Determine the (x, y) coordinate at the center of the cell enclosing the given text.  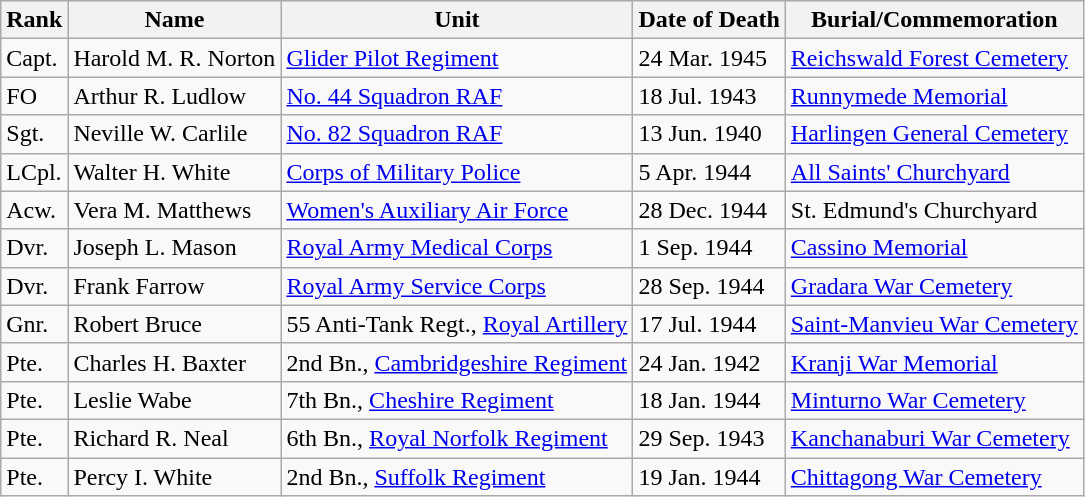
7th Bn., Cheshire Regiment (457, 400)
LCpl. (34, 172)
Robert Bruce (174, 324)
24 Mar. 1945 (709, 58)
Burial/Commemoration (934, 20)
2nd Bn., Cambridgeshire Regiment (457, 362)
Name (174, 20)
Saint-Manvieu War Cemetery (934, 324)
24 Jan. 1942 (709, 362)
No. 82 Squadron RAF (457, 134)
Capt. (34, 58)
Cassino Memorial (934, 248)
Joseph L. Mason (174, 248)
Runnymede Memorial (934, 96)
Kanchanaburi War Cemetery (934, 438)
17 Jul. 1944 (709, 324)
Glider Pilot Regiment (457, 58)
Charles H. Baxter (174, 362)
Minturno War Cemetery (934, 400)
29 Sep. 1943 (709, 438)
Kranji War Memorial (934, 362)
Royal Army Service Corps (457, 286)
28 Dec. 1944 (709, 210)
Walter H. White (174, 172)
6th Bn., Royal Norfolk Regiment (457, 438)
19 Jan. 1944 (709, 477)
FO (34, 96)
Rank (34, 20)
28 Sep. 1944 (709, 286)
Neville W. Carlile (174, 134)
All Saints' Churchyard (934, 172)
Date of Death (709, 20)
Chittagong War Cemetery (934, 477)
Unit (457, 20)
Gnr. (34, 324)
St. Edmund's Churchyard (934, 210)
Harold M. R. Norton (174, 58)
Percy I. White (174, 477)
Richard R. Neal (174, 438)
13 Jun. 1940 (709, 134)
Sgt. (34, 134)
18 Jan. 1944 (709, 400)
Women's Auxiliary Air Force (457, 210)
Gradara War Cemetery (934, 286)
5 Apr. 1944 (709, 172)
55 Anti-Tank Regt., Royal Artillery (457, 324)
No. 44 Squadron RAF (457, 96)
Harlingen General Cemetery (934, 134)
Acw. (34, 210)
Corps of Military Police (457, 172)
Reichswald Forest Cemetery (934, 58)
Leslie Wabe (174, 400)
18 Jul. 1943 (709, 96)
Frank Farrow (174, 286)
Vera M. Matthews (174, 210)
Arthur R. Ludlow (174, 96)
Royal Army Medical Corps (457, 248)
2nd Bn., Suffolk Regiment (457, 477)
1 Sep. 1944 (709, 248)
